Determine the [x, y] coordinate at the center of the cell enclosing the given text.  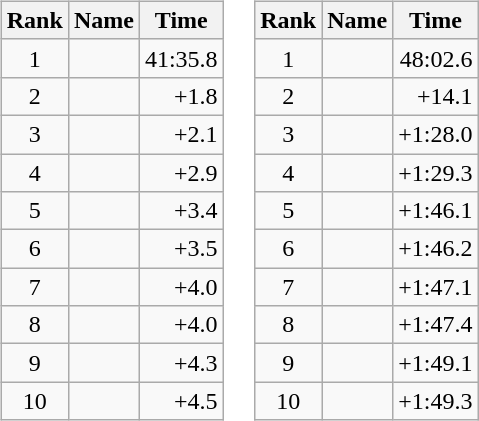
+1:47.4 [436, 325]
48:02.6 [436, 58]
+3.4 [181, 211]
+1.8 [181, 96]
+1:29.3 [436, 173]
+4.5 [181, 401]
+3.5 [181, 249]
+2.9 [181, 173]
41:35.8 [181, 58]
+2.1 [181, 134]
+1:46.2 [436, 249]
+4.3 [181, 363]
+1:49.1 [436, 363]
+1:49.3 [436, 401]
+1:28.0 [436, 134]
+14.1 [436, 96]
+1:47.1 [436, 287]
+1:46.1 [436, 211]
